Capture the cell that displays the provided text and extract its (x, y) central coordinate. 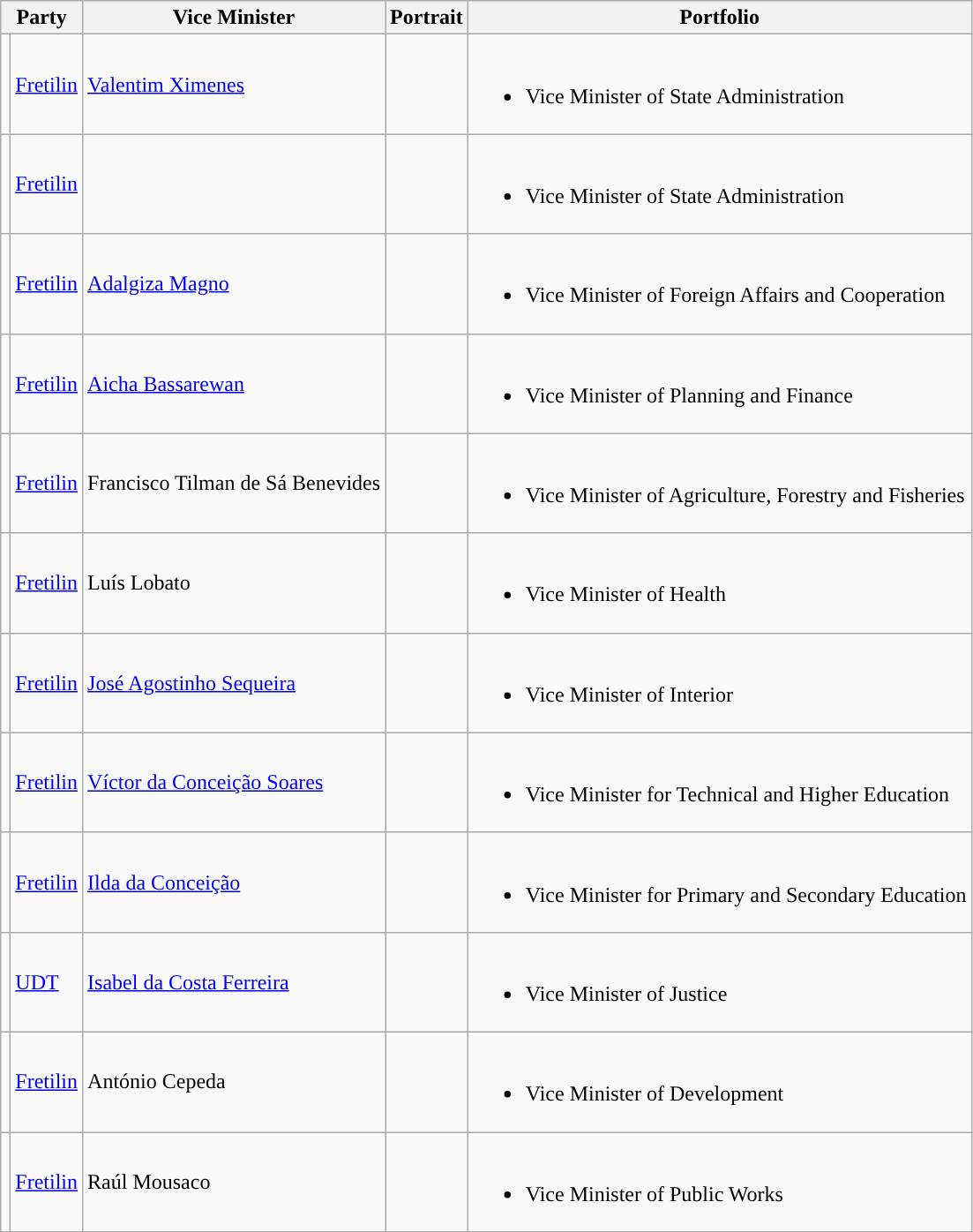
Portrait (427, 18)
Vice Minister of Interior (720, 683)
Party (42, 18)
Adalgiza Magno (235, 284)
Isabel da Costa Ferreira (235, 981)
Vice Minister of Development (720, 1082)
Portfolio (720, 18)
Vice Minister of Foreign Affairs and Cooperation (720, 284)
Aicha Bassarewan (235, 383)
Francisco Tilman de Sá Benevides (235, 484)
Vice Minister for Primary and Secondary Education (720, 883)
Vice Minister (235, 18)
Valentim Ximenes (235, 85)
Vice Minister of Agriculture, Forestry and Fisheries (720, 484)
Vice Minister of Public Works (720, 1181)
Vice Minister for Technical and Higher Education (720, 782)
Raúl Mousaco (235, 1181)
José Agostinho Sequeira (235, 683)
Víctor da Conceição Soares (235, 782)
Vice Minister of Health (720, 582)
António Cepeda (235, 1082)
Ilda da Conceição (235, 883)
Vice Minister of Planning and Finance (720, 383)
Luís Lobato (235, 582)
Vice Minister of Justice (720, 981)
UDT (47, 981)
